Provide the (x, y) coordinate of the cell's center where the given text is located.  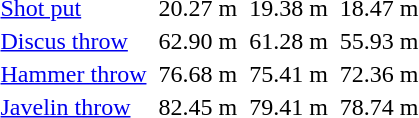
62.90 m (198, 41)
75.41 m (289, 74)
76.68 m (198, 74)
61.28 m (289, 41)
